Detect which cell encompasses the target text, then output its (x, y) center coordinate. 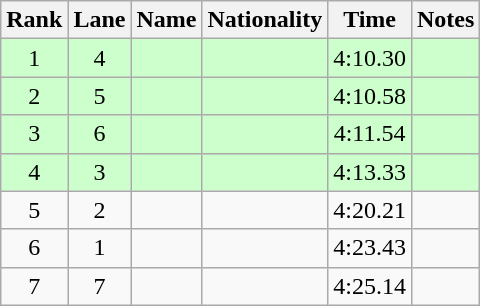
4:20.21 (370, 210)
4:25.14 (370, 286)
4:13.33 (370, 172)
4:11.54 (370, 134)
4:23.43 (370, 248)
Notes (445, 20)
Lane (100, 20)
4:10.30 (370, 58)
Nationality (265, 20)
Rank (34, 20)
4:10.58 (370, 96)
Name (166, 20)
Time (370, 20)
